Identify which cell holds the provided text, then report its [X, Y] central coordinate. 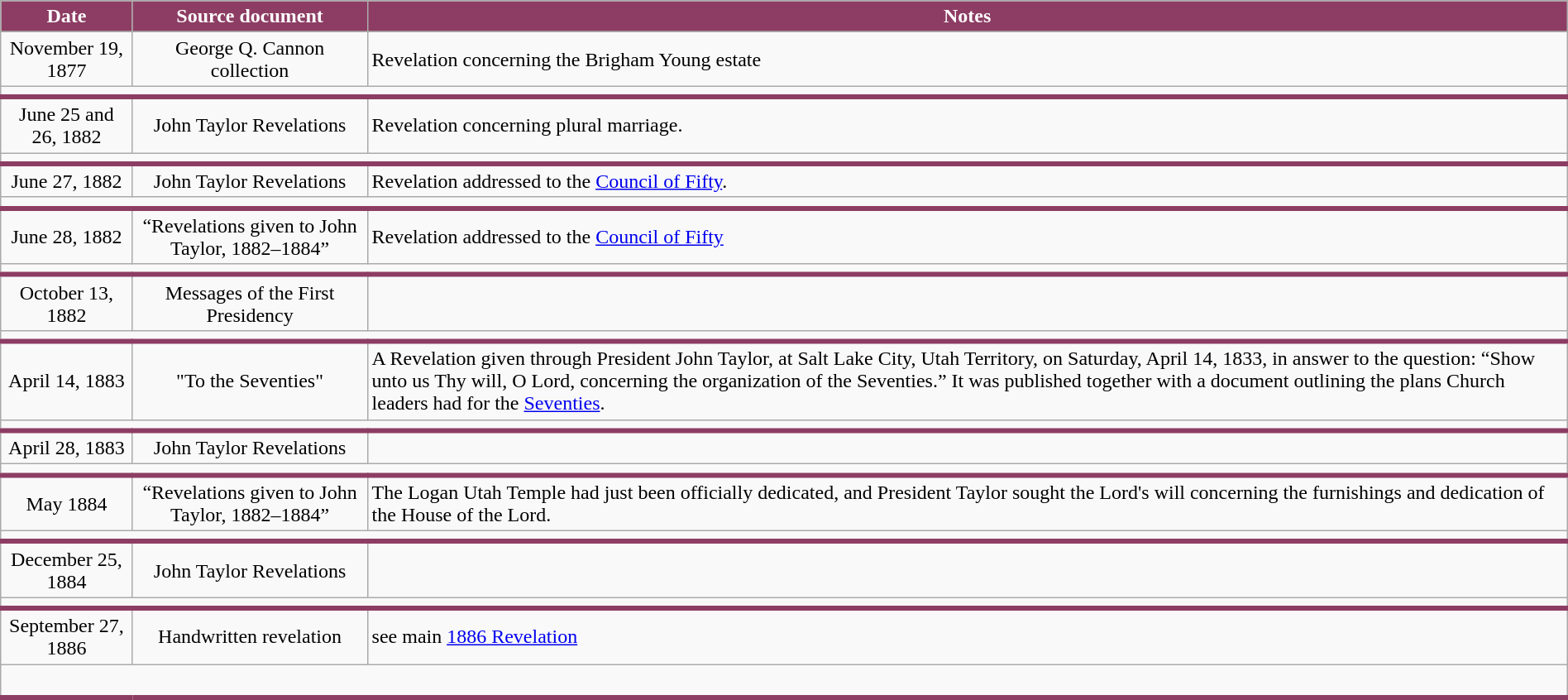
Revelation concerning the Brigham Young estate [968, 60]
Revelation addressed to the Council of Fifty. [968, 180]
November 19, 1877 [66, 60]
June 28, 1882 [66, 235]
May 1884 [66, 503]
see main 1886 Revelation [968, 635]
October 13, 1882 [66, 303]
Source document [250, 17]
September 27, 1886 [66, 635]
Revelation addressed to the Council of Fifty [968, 235]
"To the Seventies" [250, 381]
Handwritten revelation [250, 635]
April 28, 1883 [66, 447]
Revelation concerning plural marriage. [968, 124]
June 25 and 26, 1882 [66, 124]
George Q. Cannon collection [250, 60]
April 14, 1883 [66, 381]
December 25, 1884 [66, 569]
Date [66, 17]
Messages of the First Presidency [250, 303]
June 27, 1882 [66, 180]
Notes [968, 17]
